Pinpoint the cell where the given text exists, returning its [X, Y] midpoint coordinate. 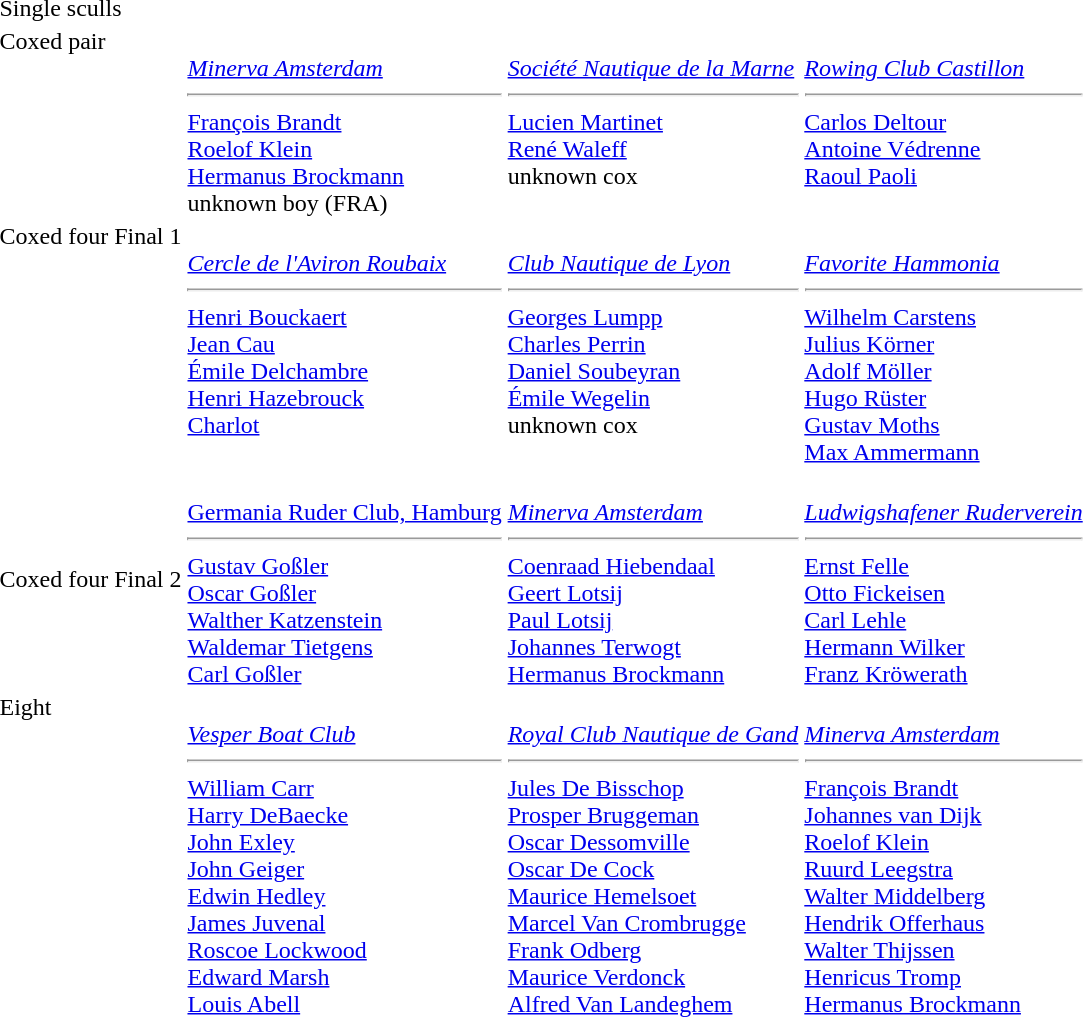
Germania Ruder Club, Hamburg Gustav Goßler Oscar Goßler Walther Katzenstein Waldemar Tietgens Carl Goßler [344, 580]
Minerva Amsterdam Coenraad Hiebendaal Geert Lotsij Paul Lotsij Johannes Terwogt Hermanus Brockmann [653, 580]
Société Nautique de la MarneLucien Martinet René Waleff unknown cox [653, 122]
Minerva AmsterdamFrançois Brandt Roelof KleinHermanus Brockmann unknown boy (FRA) [344, 122]
Club Nautique de Lyon Georges Lumpp Charles Perrin Daniel Soubeyran Émile Wegelin unknown cox [653, 344]
Cercle de l'Aviron Roubaix Henri Bouckaert Jean Cau Émile Delchambre Henri Hazebrouck Charlot [344, 344]
